Extract the [X, Y] coordinate from the center of the cell holding the provided text.  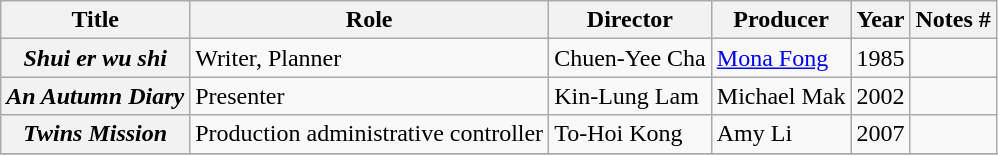
To-Hoi Kong [630, 134]
Writer, Planner [370, 58]
Producer [781, 20]
Twins Mission [96, 134]
1985 [880, 58]
Year [880, 20]
Kin-Lung Lam [630, 96]
Director [630, 20]
Notes # [953, 20]
Michael Mak [781, 96]
2007 [880, 134]
Title [96, 20]
Presenter [370, 96]
Mona Fong [781, 58]
Shui er wu shi [96, 58]
2002 [880, 96]
Production administrative controller [370, 134]
Chuen-Yee Cha [630, 58]
Role [370, 20]
An Autumn Diary [96, 96]
Amy Li [781, 134]
